Search for the cell housing the specified text and yield its (x, y) center coordinate. 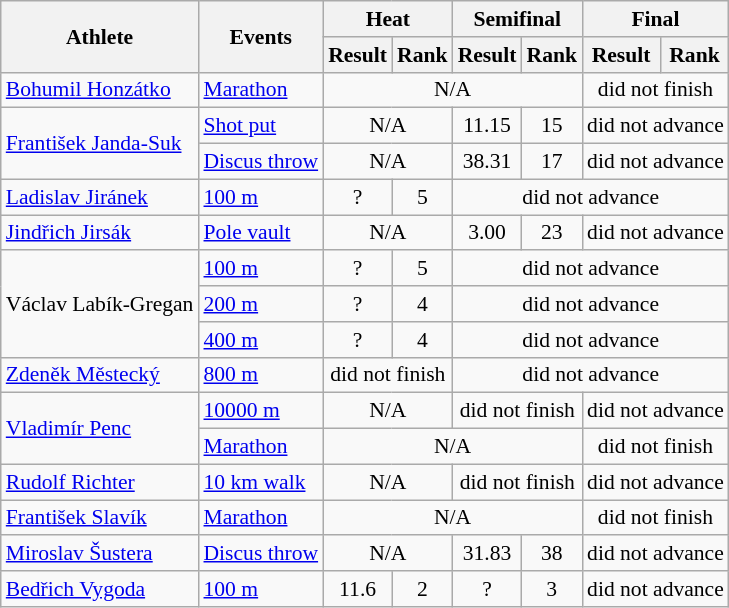
31.83 (488, 554)
Miroslav Šustera (100, 554)
Zdeněk Městecký (100, 375)
10 km walk (260, 482)
František Janda-Suk (100, 144)
3.00 (488, 233)
400 m (260, 340)
38 (552, 554)
František Slavík (100, 518)
23 (552, 233)
Ladislav Jiránek (100, 197)
3 (552, 589)
Shot put (260, 126)
Semifinal (518, 19)
Václav Labík-Gregan (100, 304)
17 (552, 162)
15 (552, 126)
Pole vault (260, 233)
Final (656, 19)
Athlete (100, 36)
200 m (260, 304)
Vladimír Penc (100, 428)
11.6 (358, 589)
Rudolf Richter (100, 482)
38.31 (488, 162)
Bohumil Honzátko (100, 90)
2 (422, 589)
10000 m (260, 411)
Jindřich Jirsák (100, 233)
Bedřich Vygoda (100, 589)
Heat (388, 19)
11.15 (488, 126)
800 m (260, 375)
Events (260, 36)
